Pinpoint the cell where the given text exists, returning its [X, Y] midpoint coordinate. 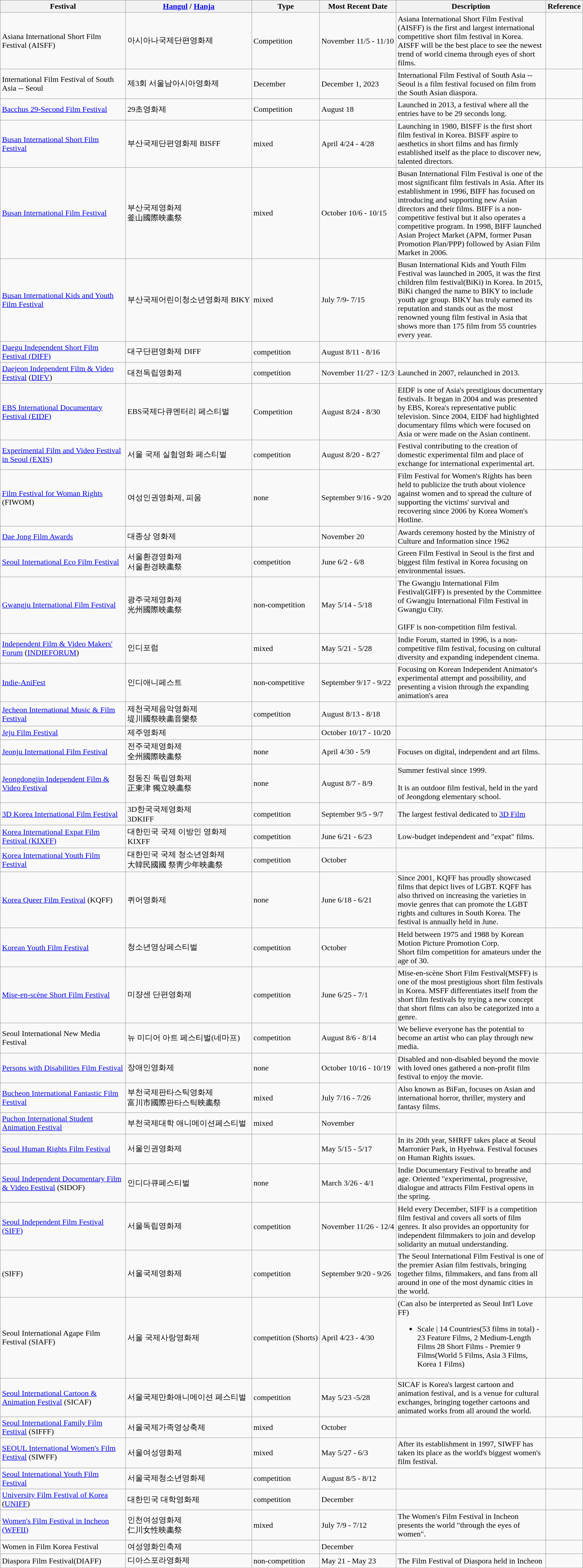
부산국제단편영화제 BISFF [189, 144]
Diaspora Film Festival(DIAFF) [63, 1561]
대한민국 대학영화제 [189, 1499]
Korean Youth Film Festival [63, 948]
Mise-en-scène Short Film Festival [63, 995]
Indie-AniFest [63, 682]
대구단편영화제 DIFF [189, 352]
December 1, 2023 [358, 84]
March 3/26 - 4/1 [358, 1183]
3D한국국제영화제3DKIFF [189, 814]
인디애니페스트 [189, 682]
April 4/30 - 5/9 [358, 752]
November 20 [358, 536]
EBS International Documentary Festival (EIDF) [63, 411]
May 5/27 - 6/3 [358, 1453]
Type [286, 6]
The largest festival dedicated to 3D Film [471, 814]
Seoul International New Media Festival [63, 1038]
Most Recent Date [358, 6]
Experimental Film and Video Festival in Seoul (EXIS) [63, 455]
서울인권영화제 [189, 1149]
September 9/17 - 9/22 [358, 682]
June 6/18 - 6/21 [358, 900]
Jeonju International Film Festival [63, 752]
May 5/14 - 5/18 [358, 605]
서울 국제사랑영화제 [189, 1338]
퀴어영화제 [189, 900]
Bucheon International Fantastic Film Festival [63, 1098]
Seoul International Agape Film Festival (SIAFF) [63, 1338]
대전독립영화제 [189, 373]
Women in Film Korea Festival [63, 1547]
May 5/23 -5/28 [358, 1397]
November [358, 1123]
Independent Film & Video Makers' Forum (INDIEFORUM) [63, 648]
July 7/9- 7/15 [358, 300]
Busan International Short Film Festival [63, 144]
Dae Jong Film Awards [63, 536]
29초영화제 [189, 109]
International Film Festival of South Asia -- Seoul [63, 84]
April 4/23 - 4/30 [358, 1338]
Film Festival for Woman Rights (FIWOM) [63, 498]
3D Korea International Film Festival [63, 814]
September 9/16 - 9/20 [358, 498]
Hangul / Hanja [189, 6]
Busan International Kids and Youth Film Festival [63, 300]
Korea International Expat Film Festival (KIXFF) [63, 836]
서울독립영화제 [189, 1226]
서울 국제 실험영화 페스티벌 [189, 455]
September 9/20 - 9/26 [358, 1274]
Asiana International Short Film Festival (AISFF) [63, 41]
University Film Festival of Korea (UNIFF) [63, 1499]
대한민국 국제 청소년영화제大韓民國國 祭靑少年映畵祭 [189, 860]
서울환경영화제서울환경映畵祭 [189, 562]
Description [471, 6]
August 8/24 - 8/30 [358, 411]
Seoul Independent Film Festival (SIFF) [63, 1226]
August 8/13 - 8/18 [358, 714]
The Women's Film Festival in Incheon presents the world "through the eyes of women". [471, 1525]
청소년영상페스티벌 [189, 948]
Bacchus 29-Second Film Festival [63, 109]
October 10/6 - 10/15 [358, 213]
Festival [63, 6]
부산국제영화제釜山國際映畵祭 [189, 213]
July 7/16 - 7/26 [358, 1098]
International Film Festival of South Asia -- Seoul is a film festival focused on film from the South Asian diaspora. [471, 84]
Launched in 2013, a festival where all the entries have to be 29 seconds long. [471, 109]
October 10/16 - 10/19 [358, 1068]
Daejeon Independent Film & Video Festival (DIFV) [63, 373]
(SIFF) [63, 1274]
Focuses on digital, independent and art films. [471, 752]
여성영화인축제 [189, 1547]
Disabled and non-disabled beyond the movie with loved ones gathered a non-profit film festival to enjoy the movie. [471, 1068]
June 6/2 - 6/8 [358, 562]
Held between 1975 and 1988 by Korean Motion Picture Promotion Corp.Short film competition for amateurs under the age of 30. [471, 948]
April 4/24 - 4/28 [358, 144]
부산국제어린이청소년영화제 BIKY [189, 300]
Also known as BiFan, focuses on Asian and international horror, thriller, mystery and fantasy films. [471, 1098]
Focusing on Korean Independent Animator's experimental attempt and possibility, and presenting a vision through the expanding animation's area [471, 682]
November 11/27 - 12/3 [358, 373]
제주영화제 [189, 733]
제3회 서울남아시아영화제 [189, 84]
July 7/9 - 7/12 [358, 1525]
Seoul International Family Film Festival (SIFFF) [63, 1427]
Women's Film Festival in Incheon (WFFII) [63, 1525]
인천여성영화제仁川女性映畵祭 [189, 1525]
May 21 - May 23 [358, 1561]
서울국제청소년영화제 [189, 1479]
Seoul International Eco Film Festival [63, 562]
Indie Forum, started in 1996, is a non-competitive film festival, focusing on cultural diversity and expanding independent cinema. [471, 648]
August 8/5 - 8/12 [358, 1479]
Low-budget independent and "expat" films. [471, 836]
SEOUL International Women's Film Festival (SIWFF) [63, 1453]
Gwangju International Film Festival [63, 605]
Seoul International Cartoon & Animation Festival (SICAF) [63, 1397]
We believe everyone has the potential to become an artist who can play through new media. [471, 1038]
August 8/11 - 8/16 [358, 352]
After its establishment in 1997, SIWFF has taken its place as the world's biggest women's film festival. [471, 1453]
Festival contributing to the creation of domestic experimental film and place of exchange for international experimental art. [471, 455]
대한민국 국제 이방인 영화제KIXFF [189, 836]
The Film Festival of Diaspora held in Incheon [471, 1561]
미쟝센 단편영화제 [189, 995]
Green Film Festival in Seoul is the first and biggest film festival in Korea focusing on environmental issues. [471, 562]
부천국제대학 애니메이션페스티벌 [189, 1123]
non-competitive [286, 682]
제천국제음악영화제堤川國祭映畵音樂祭 [189, 714]
September 9/5 - 9/7 [358, 814]
November 11/26 - 12/4 [358, 1226]
정동진 독립영화제正東津 獨立映畵祭 [189, 783]
인디포럼 [189, 648]
서울국제영화제 [189, 1274]
Busan International Film Festival [63, 213]
Puchon International Student Animation Festival [63, 1123]
Jecheon International Music & Film Festival [63, 714]
Seoul Human Rights Film Festival [63, 1149]
아시아나국제단편영화제 [189, 41]
May 5/15 - 5/17 [358, 1149]
Korea International Youth Film Festival [63, 860]
Summer festival since 1999.It is an outdoor film festival, held in the yard of Jeongdong elementary school. [471, 783]
August 8/7 - 8/9 [358, 783]
전주국제영화제全州國際映畵祭 [189, 752]
October 10/17 - 10/20 [358, 733]
서울국제만화애니메이션 페스티벌 [189, 1397]
서울국제가족영상축제 [189, 1427]
대종상 영화제 [189, 536]
디아스포라영화제 [189, 1561]
competition (Shorts) [286, 1338]
Korea Queer Film Festival (KQFF) [63, 900]
인디다큐페스티벌 [189, 1183]
Jeju Film Festival [63, 733]
May 5/21 - 5/28 [358, 648]
장애인영화제 [189, 1068]
뉴 미디어 아트 페스티벌(네마프) [189, 1038]
Seoul International Youth Film Festival [63, 1479]
In its 20th year, SHRFF takes place at Seoul Marronier Park, in Hyehwa. Festival focuses on Human Rights issues. [471, 1149]
Daegu Independent Short Film Festival (DIFF) [63, 352]
June 6/21 - 6/23 [358, 836]
서울여성영화제 [189, 1453]
부천국제판타스틱영화제富川市國際판타스틱映畵祭 [189, 1098]
EBS국제다큐멘터리 페스티벌 [189, 411]
Launched in 2007, relaunched in 2013. [471, 373]
Reference [564, 6]
Persons with Disabilities Film Festival [63, 1068]
여성인권영화제, 피움 [189, 498]
November 11/5 - 11/10 [358, 41]
Jeongdongjin Independent Film & Video Festival [63, 783]
Indie Documentary Festival to breathe and age. Oriented "experimental, progressive, dialogue and attracts Film Festival opens in the spring. [471, 1183]
Awards ceremony hosted by the Ministry of Culture and Information since 1962 [471, 536]
광주국제영화제光州國際映畵祭 [189, 605]
August 8/6 - 8/14 [358, 1038]
Seoul Independent Documentary Film & Video Festival (SIDOF) [63, 1183]
August 18 [358, 109]
August 8/20 - 8/27 [358, 455]
June 6/25 - 7/1 [358, 995]
